Capture the cell that displays the provided text and extract its (X, Y) central coordinate. 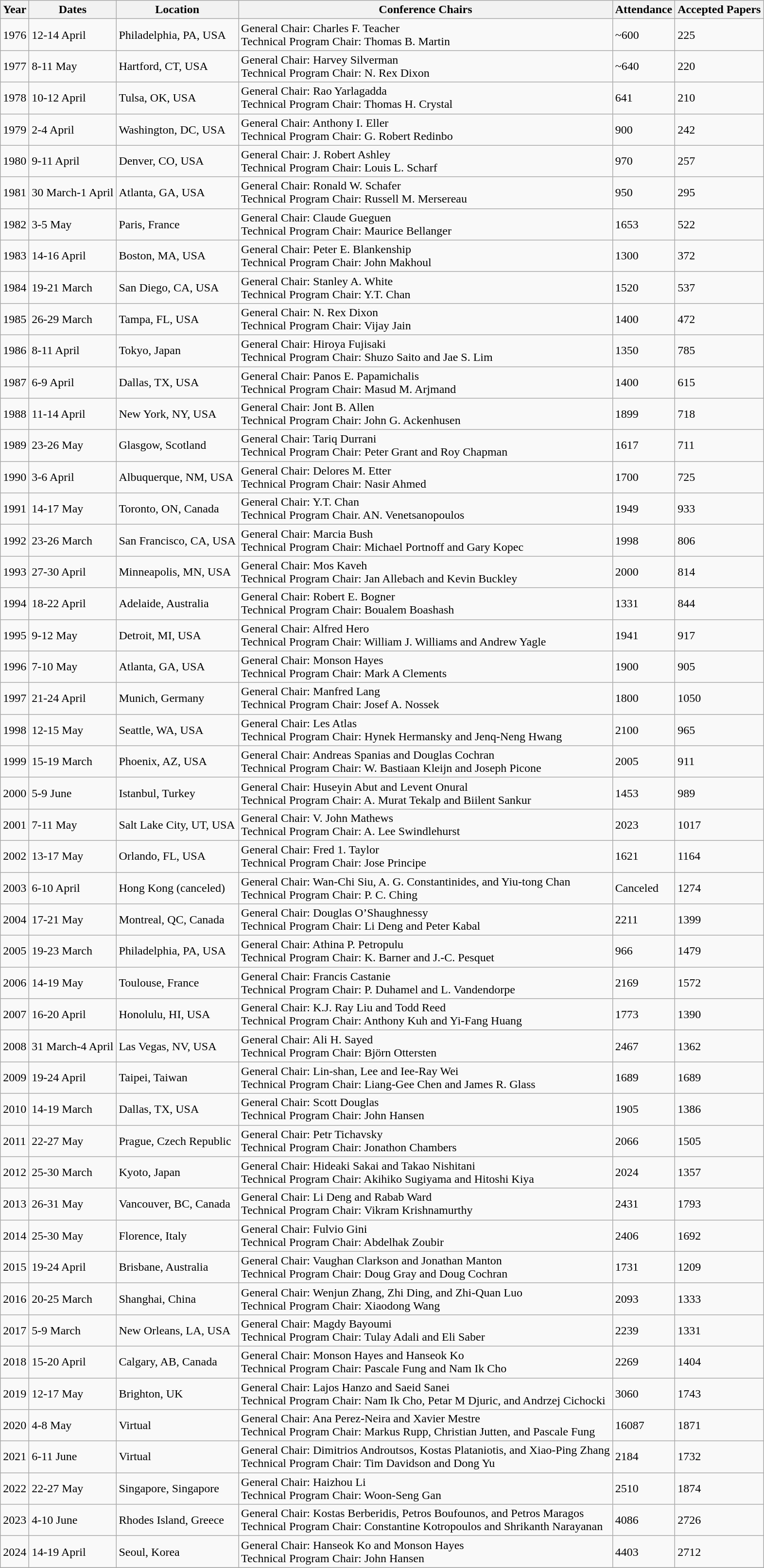
General Chair: Hanseok Ko and Monson HayesTechnical Program Chair: John Hansen (426, 1551)
General Chair: Scott DouglasTechnical Program Chair: John Hansen (426, 1109)
13-17 May (73, 856)
General Chair: Francis CastanieTechnical Program Chair: P. Duhamel and L. Vandendorpe (426, 983)
917 (719, 635)
1978 (15, 98)
1977 (15, 66)
2510 (643, 1488)
14-19 March (73, 1109)
General Chair: Hideaki Sakai and Takao NishitaniTechnical Program Chair: Akihiko Sugiyama and Hitoshi Kiya (426, 1173)
Minneapolis, MN, USA (177, 572)
21-24 April (73, 699)
General Chair: Magdy BayoumiTechnical Program Chair: Tulay Adali and Eli Saber (426, 1330)
General Chair: Athina P. PetropuluTechnical Program Chair: K. Barner and J.-C. Pesquet (426, 951)
711 (719, 446)
2406 (643, 1236)
Honolulu, HI, USA (177, 1014)
~600 (643, 35)
Prague, Czech Republic (177, 1141)
12-15 May (73, 730)
2467 (643, 1046)
Orlando, FL, USA (177, 856)
1992 (15, 540)
814 (719, 572)
16087 (643, 1425)
Hong Kong (canceled) (177, 888)
6-9 April (73, 382)
641 (643, 98)
1386 (719, 1109)
General Chair: Delores M. EtterTechnical Program Chair: Nasir Ahmed (426, 477)
Detroit, MI, USA (177, 635)
General Chair: Alfred HeroTechnical Program Chair: William J. Williams and Andrew Yagle (426, 635)
General Chair: Jont B. AllenTechnical Program Chair: John G. Ackenhusen (426, 414)
Albuquerque, NM, USA (177, 477)
2018 (15, 1362)
1773 (643, 1014)
25-30 May (73, 1236)
1874 (719, 1488)
General Chair: Huseyin Abut and Levent OnuralTechnical Program Chair: A. Murat Tekalp and Biilent Sankur (426, 793)
5-9 March (73, 1330)
966 (643, 951)
General Chair: Panos E. PapamichalisTechnical Program Chair: Masud M. Arjmand (426, 382)
1274 (719, 888)
General Chair: Andreas Spanias and Douglas CochranTechnical Program Chair: W. Bastiaan Kleijn and Joseph Picone (426, 762)
Dates (73, 10)
8-11 April (73, 351)
844 (719, 603)
26-29 March (73, 319)
3-5 May (73, 224)
1621 (643, 856)
General Chair: Peter E. BlankenshipTechnical Program Chair: John Makhoul (426, 256)
General Chair: Monson Hayes and Hanseok KoTechnical Program Chair: Pascale Fung and Nam Ik Cho (426, 1362)
472 (719, 319)
Denver, CO, USA (177, 161)
San Francisco, CA, USA (177, 540)
2009 (15, 1077)
1985 (15, 319)
2020 (15, 1425)
1617 (643, 446)
15-20 April (73, 1362)
2016 (15, 1299)
18-22 April (73, 603)
1981 (15, 192)
1994 (15, 603)
522 (719, 224)
1980 (15, 161)
1362 (719, 1046)
General Chair: Hiroya FujisakiTechnical Program Chair: Shuzo Saito and Jae S. Lim (426, 351)
Adelaide, Australia (177, 603)
2269 (643, 1362)
19-21 March (73, 288)
1793 (719, 1204)
1800 (643, 699)
General Chair: Lin-shan, Lee and Iee-Ray WeiTechnical Program Chair: Liang-Gee Chen and James R. Glass (426, 1077)
806 (719, 540)
General Chair: N. Rex DixonTechnical Program Chair: Vijay Jain (426, 319)
17-21 May (73, 920)
1505 (719, 1141)
11-14 April (73, 414)
27-30 April (73, 572)
1983 (15, 256)
3-6 April (73, 477)
1017 (719, 825)
General Chair: Stanley A. WhiteTechnical Program Chair: Y.T. Chan (426, 288)
General Chair: Petr TichavskyTechnical Program Chair: Jonathon Chambers (426, 1141)
Salt Lake City, UT, USA (177, 825)
4086 (643, 1520)
2239 (643, 1330)
2006 (15, 983)
242 (719, 129)
725 (719, 477)
General Chair: V. John MathewsTechnical Program Chair: A. Lee Swindlehurst (426, 825)
2007 (15, 1014)
6-11 June (73, 1457)
Canceled (643, 888)
General Chair: Marcia BushTechnical Program Chair: Michael Portnoff and Gary Kopec (426, 540)
1989 (15, 446)
23-26 March (73, 540)
2169 (643, 983)
295 (719, 192)
1164 (719, 856)
~640 (643, 66)
950 (643, 192)
23-26 May (73, 446)
1390 (719, 1014)
2003 (15, 888)
2019 (15, 1393)
Washington, DC, USA (177, 129)
2002 (15, 856)
1990 (15, 477)
General Chair: Ana Perez-Neira and Xavier MestreTechnical Program Chair: Markus Rupp, Christian Jutten, and Pascale Fung (426, 1425)
14-19 April (73, 1551)
2013 (15, 1204)
General Chair: Ali H. SayedTechnical Program Chair: Björn Ottersten (426, 1046)
2100 (643, 730)
1399 (719, 920)
1692 (719, 1236)
933 (719, 509)
5-9 June (73, 793)
1572 (719, 983)
10-12 April (73, 98)
Phoenix, AZ, USA (177, 762)
30 March-1 April (73, 192)
2022 (15, 1488)
1732 (719, 1457)
16-20 April (73, 1014)
General Chair: Charles F. TeacherTechnical Program Chair: Thomas B. Martin (426, 35)
Toulouse, France (177, 983)
Taipei, Taiwan (177, 1077)
2431 (643, 1204)
2726 (719, 1520)
1350 (643, 351)
General Chair: Claude GueguenTechnical Program Chair: Maurice Bellanger (426, 224)
2184 (643, 1457)
1300 (643, 256)
General Chair: Manfred LangTechnical Program Chair: Josef A. Nossek (426, 699)
1995 (15, 635)
General Chair: Dimitrios Androutsos, Kostas Plataniotis, and Xiao-Ping ZhangTechnical Program Chair: Tim Davidson and Dong Yu (426, 1457)
General Chair: Fulvio GiniTechnical Program Chair: Abdelhak Zoubir (426, 1236)
General Chair: Li Deng and Rabab WardTechnical Program Chair: Vikram Krishnamurthy (426, 1204)
1996 (15, 666)
965 (719, 730)
Munich, Germany (177, 699)
Tokyo, Japan (177, 351)
1404 (719, 1362)
Las Vegas, NV, USA (177, 1046)
2066 (643, 1141)
1991 (15, 509)
20-25 March (73, 1299)
Calgary, AB, Canada (177, 1362)
1700 (643, 477)
Attendance (643, 10)
Montreal, QC, Canada (177, 920)
New Orleans, LA, USA (177, 1330)
2011 (15, 1141)
General Chair: Tariq DurraniTechnical Program Chair: Peter Grant and Roy Chapman (426, 446)
14-17 May (73, 509)
General Chair: Wan-Chi Siu, A. G. Constantinides, and Yiu-tong ChanTechnical Program Chair: P. C. Ching (426, 888)
General Chair: J. Robert AshleyTechnical Program Chair: Louis L. Scharf (426, 161)
372 (719, 256)
Florence, Italy (177, 1236)
2021 (15, 1457)
1987 (15, 382)
1050 (719, 699)
General Chair: Wenjun Zhang, Zhi Ding, and Zhi-Quan LuoTechnical Program Chair: Xiaodong Wang (426, 1299)
Year (15, 10)
911 (719, 762)
Hartford, CT, USA (177, 66)
2004 (15, 920)
2001 (15, 825)
257 (719, 161)
Toronto, ON, Canada (177, 509)
1479 (719, 951)
General Chair: K.J. Ray Liu and Todd ReedTechnical Program Chair: Anthony Kuh and Yi-Fang Huang (426, 1014)
2008 (15, 1046)
Brighton, UK (177, 1393)
1900 (643, 666)
General Chair: Rao YarlagaddaTechnical Program Chair: Thomas H. Crystal (426, 98)
2015 (15, 1267)
2093 (643, 1299)
1999 (15, 762)
1520 (643, 288)
General Chair: Les AtlasTechnical Program Chair: Hynek Hermansky and Jenq-Neng Hwang (426, 730)
1986 (15, 351)
Seattle, WA, USA (177, 730)
Vancouver, BC, Canada (177, 1204)
2014 (15, 1236)
3060 (643, 1393)
General Chair: Haizhou LiTechnical Program Chair: Woon-Seng Gan (426, 1488)
718 (719, 414)
Conference Chairs (426, 10)
San Diego, CA, USA (177, 288)
Singapore, Singapore (177, 1488)
220 (719, 66)
14-19 May (73, 983)
2017 (15, 1330)
1333 (719, 1299)
Istanbul, Turkey (177, 793)
12-14 April (73, 35)
6-10 April (73, 888)
Brisbane, Australia (177, 1267)
1731 (643, 1267)
General Chair: Robert E. BognerTechnical Program Chair: Boualem Boashash (426, 603)
1453 (643, 793)
General Chair: Ronald W. SchaferTechnical Program Chair: Russell M. Mersereau (426, 192)
General Chair: Douglas O’ShaughnessyTechnical Program Chair: Li Deng and Peter Kabal (426, 920)
2-4 April (73, 129)
Location (177, 10)
9-12 May (73, 635)
1984 (15, 288)
Rhodes Island, Greece (177, 1520)
25-30 March (73, 1173)
Shanghai, China (177, 1299)
785 (719, 351)
989 (719, 793)
1905 (643, 1109)
1949 (643, 509)
Seoul, Korea (177, 1551)
210 (719, 98)
Glasgow, Scotland (177, 446)
7-11 May (73, 825)
2010 (15, 1109)
4403 (643, 1551)
General Chair: Anthony I. EllerTechnical Program Chair: G. Robert Redinbo (426, 129)
1357 (719, 1173)
4-10 June (73, 1520)
1979 (15, 129)
2211 (643, 920)
General Chair: Vaughan Clarkson and Jonathan MantonTechnical Program Chair: Doug Gray and Doug Cochran (426, 1267)
7-10 May (73, 666)
905 (719, 666)
9-11 April (73, 161)
615 (719, 382)
1941 (643, 635)
15-19 March (73, 762)
1976 (15, 35)
31 March-4 April (73, 1046)
General Chair: Mos KavehTechnical Program Chair: Jan Allebach and Kevin Buckley (426, 572)
General Chair: Harvey SilvermanTechnical Program Chair: N. Rex Dixon (426, 66)
1997 (15, 699)
Tulsa, OK, USA (177, 98)
1993 (15, 572)
970 (643, 161)
1653 (643, 224)
1899 (643, 414)
26-31 May (73, 1204)
Boston, MA, USA (177, 256)
1988 (15, 414)
225 (719, 35)
900 (643, 129)
4-8 May (73, 1425)
537 (719, 288)
1982 (15, 224)
General Chair: Monson HayesTechnical Program Chair: Mark A Clements (426, 666)
General Chair: Fred 1. TaylorTechnical Program Chair: Jose Principe (426, 856)
Tampa, FL, USA (177, 319)
1871 (719, 1425)
1743 (719, 1393)
General Chair: Y.T. ChanTechnical Program Chair. AN. Venetsanopoulos (426, 509)
2012 (15, 1173)
Kyoto, Japan (177, 1173)
General Chair: Kostas Berberidis, Petros Boufounos, and Petros MaragosTechnical Program Chair: Constantine Kotropoulos and Shrikanth Narayanan (426, 1520)
Accepted Papers (719, 10)
12-17 May (73, 1393)
8-11 May (73, 66)
14-16 April (73, 256)
Paris, France (177, 224)
1209 (719, 1267)
General Chair: Lajos Hanzo and Saeid SaneiTechnical Program Chair: Nam Ik Cho, Petar M Djuric, and Andrzej Cichocki (426, 1393)
New York, NY, USA (177, 414)
2712 (719, 1551)
19-23 March (73, 951)
